Return (x, y) of the center of cell containing provided text 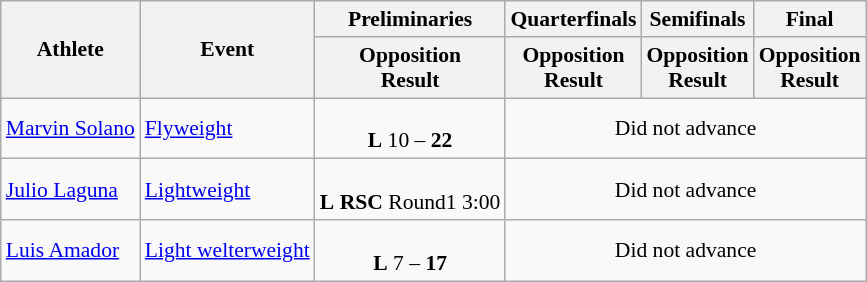
Event (228, 50)
Preliminaries (410, 19)
Luis Amador (70, 250)
L RSC Round1 3:00 (410, 190)
Quarterfinals (573, 19)
Light welterweight (228, 250)
Lightweight (228, 190)
Athlete (70, 50)
Marvin Solano (70, 128)
Final (810, 19)
L 7 – 17 (410, 250)
Julio Laguna (70, 190)
Flyweight (228, 128)
L 10 – 22 (410, 128)
Semifinals (697, 19)
